Scan for the cell matching the given text and deliver its [X, Y] coordinate at center. 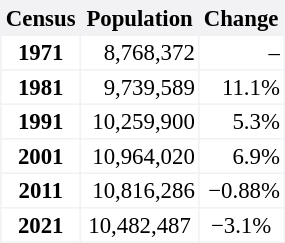
Population [140, 18]
2001 [41, 156]
9,739,589 [140, 87]
– [242, 52]
2021 [41, 225]
1991 [41, 121]
5.3% [242, 121]
−3.1% [242, 225]
8,768,372 [140, 52]
6.9% [242, 156]
10,964,020 [140, 156]
10,259,900 [140, 121]
Census [41, 18]
1971 [41, 52]
2011 [41, 190]
1981 [41, 87]
11.1% [242, 87]
Change [242, 18]
−0.88% [242, 190]
10,482,487 [140, 225]
10,816,286 [140, 190]
